Capture the cell that displays the provided text and extract its [X, Y] central coordinate. 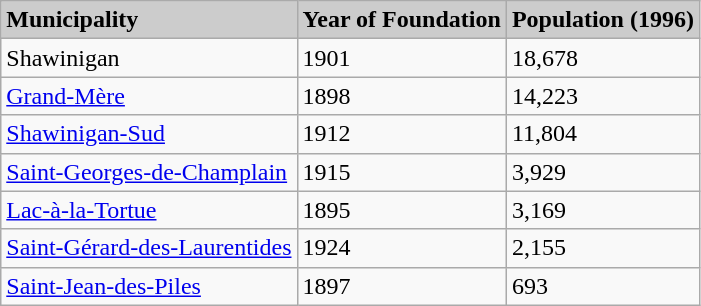
693 [602, 286]
1897 [402, 286]
1898 [402, 96]
Shawinigan-Sud [149, 134]
Saint-Jean-des-Piles [149, 286]
Population (1996) [602, 20]
18,678 [602, 58]
3,169 [602, 210]
1912 [402, 134]
Grand-Mère [149, 96]
1924 [402, 248]
11,804 [602, 134]
Year of Foundation [402, 20]
3,929 [602, 172]
1895 [402, 210]
Saint-Gérard-des-Laurentides [149, 248]
Municipality [149, 20]
14,223 [602, 96]
Saint-Georges-de-Champlain [149, 172]
2,155 [602, 248]
Shawinigan [149, 58]
1901 [402, 58]
1915 [402, 172]
Lac-à-la-Tortue [149, 210]
